Determine the (x, y) coordinate at the center of the cell enclosing the given text.  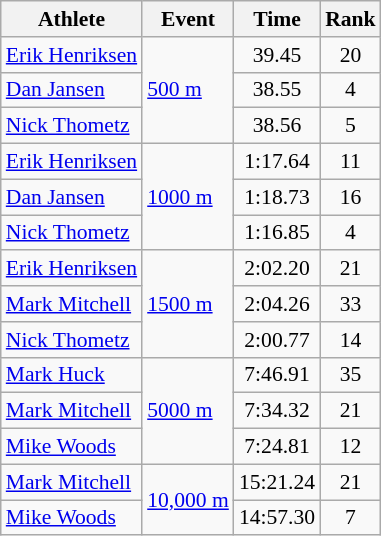
12 (350, 447)
1500 m (188, 304)
Time (277, 19)
Rank (350, 19)
10,000 m (188, 500)
38.56 (277, 126)
500 m (188, 90)
7:24.81 (277, 447)
14:57.30 (277, 518)
1000 m (188, 198)
Athlete (72, 19)
11 (350, 162)
33 (350, 304)
2:00.77 (277, 340)
Mark Huck (72, 375)
7:46.91 (277, 375)
14 (350, 340)
7:34.32 (277, 411)
1:18.73 (277, 197)
16 (350, 197)
1:17.64 (277, 162)
15:21.24 (277, 482)
7 (350, 518)
Event (188, 19)
39.45 (277, 55)
1:16.85 (277, 233)
2:02.20 (277, 269)
5000 m (188, 410)
38.55 (277, 90)
2:04.26 (277, 304)
20 (350, 55)
5 (350, 126)
35 (350, 375)
